Pinpoint the cell where the given text exists, returning its (x, y) midpoint coordinate. 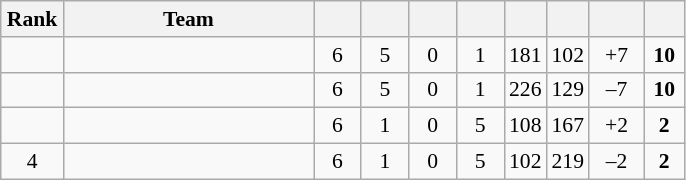
108 (526, 126)
181 (526, 55)
+7 (616, 55)
219 (568, 162)
–2 (616, 162)
Team (188, 19)
4 (32, 162)
+2 (616, 126)
129 (568, 90)
226 (526, 90)
–7 (616, 90)
Rank (32, 19)
167 (568, 126)
